For the text-containing cell, return its midpoint in [x, y] coordinate format. 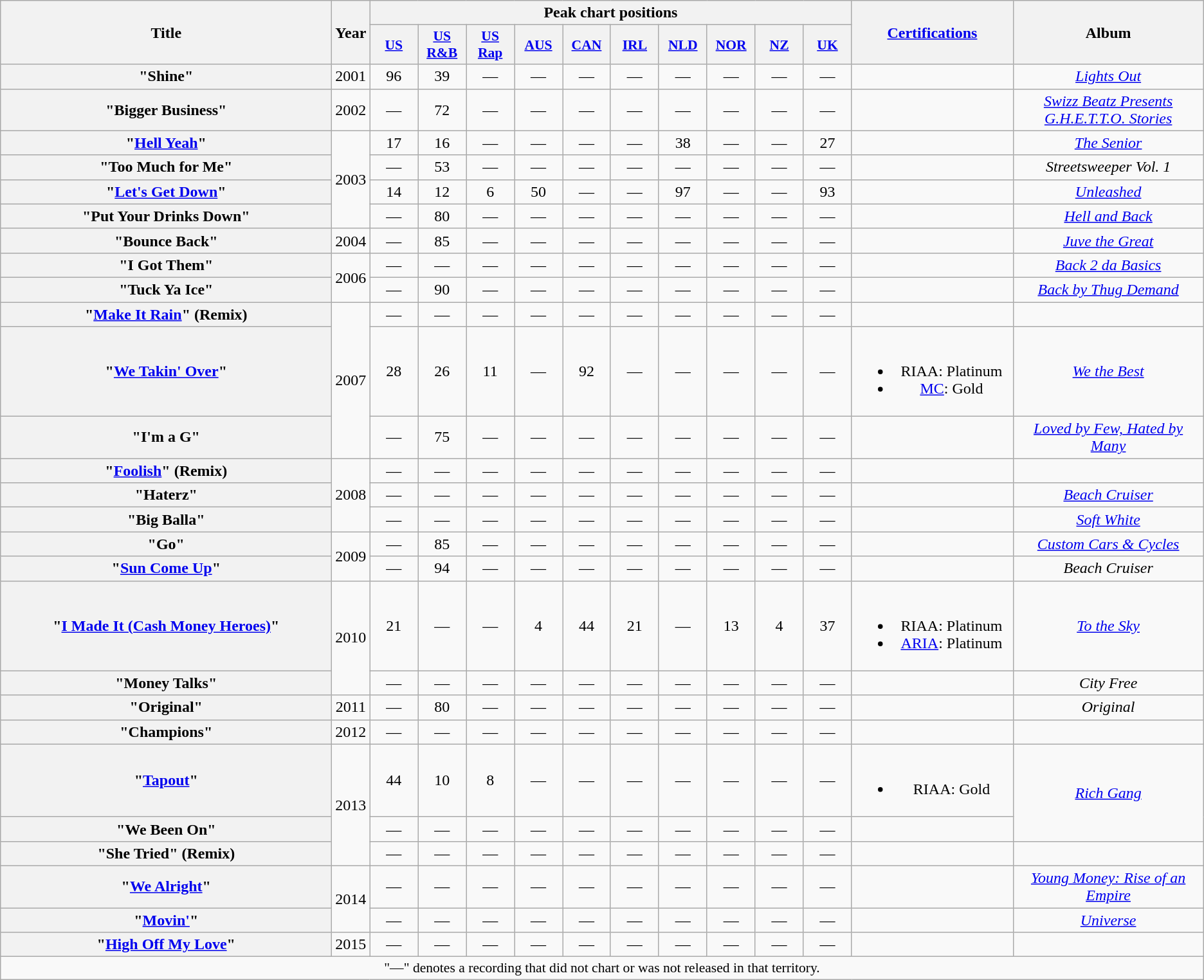
The Senior [1108, 143]
Lights Out [1108, 77]
2001 [351, 77]
Custom Cars & Cycles [1108, 544]
Hell and Back [1108, 216]
Back 2 da Basics [1108, 265]
12 [442, 192]
72 [442, 109]
"Foolish" (Remix) [166, 471]
Rich Gang [1108, 792]
AUS [539, 45]
Title [166, 32]
97 [683, 192]
96 [394, 77]
6 [490, 192]
90 [442, 289]
"I Got Them" [166, 265]
Loved by Few, Hated by Many [1108, 437]
NOR [731, 45]
"Haterz" [166, 495]
38 [683, 143]
"We Takin' Over" [166, 372]
"Big Balla" [166, 520]
28 [394, 372]
53 [442, 167]
CAN [587, 45]
"Bigger Business" [166, 109]
UK [827, 45]
11 [490, 372]
"Tuck Ya Ice" [166, 289]
"Too Much for Me" [166, 167]
2002 [351, 109]
93 [827, 192]
"We Alright" [166, 886]
Soft White [1108, 520]
75 [442, 437]
"Tapout" [166, 781]
"She Tried" (Remix) [166, 853]
"Make It Rain" (Remix) [166, 314]
Universe [1108, 920]
2015 [351, 945]
Swizz Beatz Presents G.H.E.T.T.O. Stories [1108, 109]
IRL [634, 45]
"High Off My Love" [166, 945]
"We Been On" [166, 829]
92 [587, 372]
"—" denotes a recording that did not chart or was not released in that territory. [602, 968]
2014 [351, 899]
Certifications [933, 32]
USR&B [442, 45]
"Movin'" [166, 920]
"I Made It (Cash Money Heroes)" [166, 626]
14 [394, 192]
RIAA: PlatinumARIA: Platinum [933, 626]
City Free [1108, 683]
To the Sky [1108, 626]
RIAA: Gold [933, 781]
27 [827, 143]
"Money Talks" [166, 683]
10 [442, 781]
"Sun Come Up" [166, 568]
NZ [780, 45]
2011 [351, 707]
Back by Thug Demand [1108, 289]
Streetsweeper Vol. 1 [1108, 167]
Unleashed [1108, 192]
Year [351, 32]
"Bounce Back" [166, 240]
"Put Your Drinks Down" [166, 216]
"Hell Yeah" [166, 143]
US [394, 45]
"I'm a G" [166, 437]
"Let's Get Down" [166, 192]
2010 [351, 638]
2004 [351, 240]
37 [827, 626]
2013 [351, 805]
We the Best [1108, 372]
"Shine" [166, 77]
Juve the Great [1108, 240]
94 [442, 568]
2009 [351, 556]
39 [442, 77]
Peak chart positions [611, 13]
50 [539, 192]
26 [442, 372]
Album [1108, 32]
13 [731, 626]
2012 [351, 732]
8 [490, 781]
USRap [490, 45]
2003 [351, 179]
16 [442, 143]
Young Money: Rise of an Empire [1108, 886]
Original [1108, 707]
"Champions" [166, 732]
2006 [351, 277]
"Original" [166, 707]
"Go" [166, 544]
RIAA: PlatinumMC: Gold [933, 372]
2007 [351, 381]
2008 [351, 495]
17 [394, 143]
NLD [683, 45]
